Locate the cell with the specified text and output its [X, Y] center coordinate. 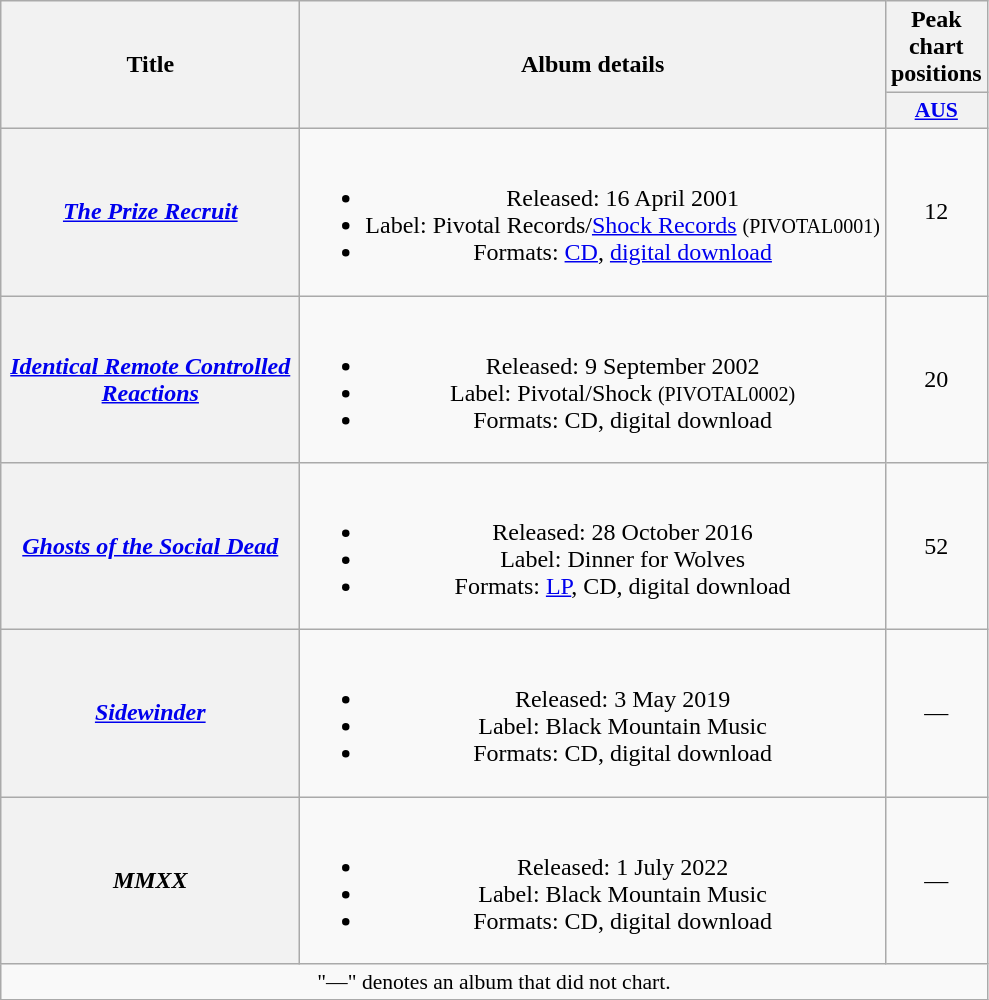
20 [936, 380]
Sidewinder [150, 714]
52 [936, 546]
Released: 1 July 2022Label: Black Mountain MusicFormats: CD, digital download [593, 880]
"—" denotes an album that did not chart. [494, 982]
Album details [593, 65]
Peak chart positions [936, 47]
MMXX [150, 880]
The Prize Recruit [150, 212]
Released: 28 October 2016Label: Dinner for WolvesFormats: LP, CD, digital download [593, 546]
Released: 9 September 2002Label: Pivotal/Shock (PIVOTAL0002)Formats: CD, digital download [593, 380]
Title [150, 65]
AUS [936, 111]
Released: 16 April 2001Label: Pivotal Records/Shock Records (PIVOTAL0001)Formats: CD, digital download [593, 212]
Ghosts of the Social Dead [150, 546]
12 [936, 212]
Released: 3 May 2019Label: Black Mountain MusicFormats: CD, digital download [593, 714]
Identical Remote Controlled Reactions [150, 380]
